Return the [x, y] coordinate for the center point of the cell that contains the specified text.  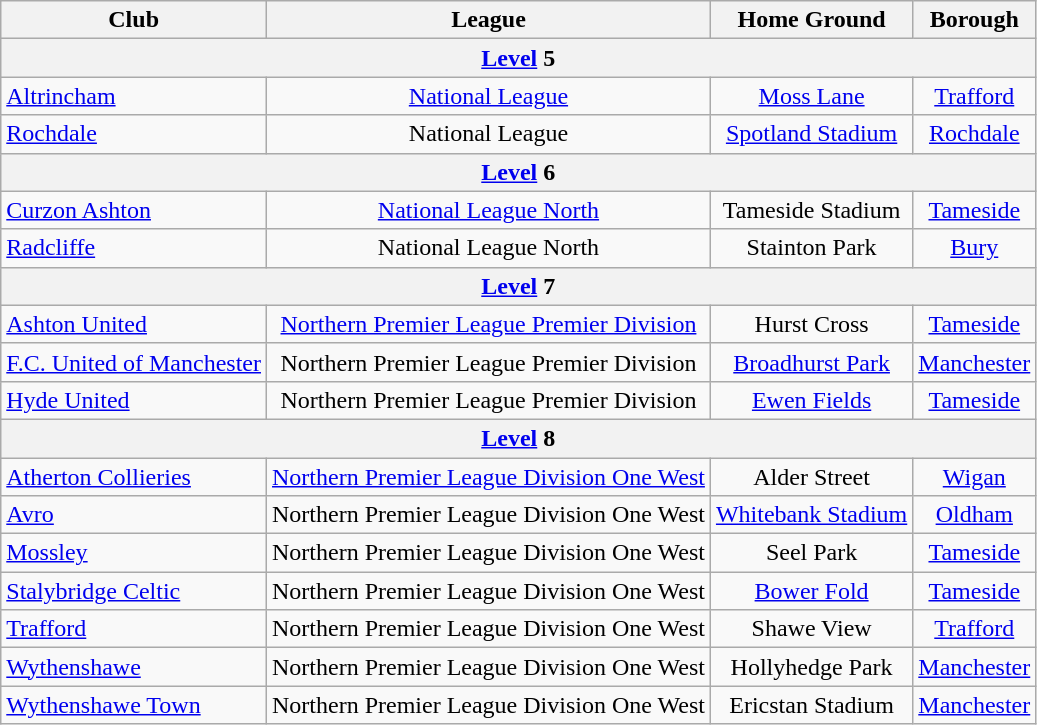
Wigan [974, 477]
Wythenshawe [134, 667]
F.C. United of Manchester [134, 362]
Stainton Park [811, 248]
Borough [974, 20]
Mossley [134, 553]
Hollyhedge Park [811, 667]
Wythenshawe Town [134, 705]
Hurst Cross [811, 324]
Bower Fold [811, 591]
Level 5 [518, 58]
Moss Lane [811, 96]
Shawe View [811, 629]
Alder Street [811, 477]
Bury [974, 248]
Radcliffe [134, 248]
Atherton Collieries [134, 477]
Seel Park [811, 553]
Broadhurst Park [811, 362]
Hyde United [134, 400]
Tameside Stadium [811, 210]
Altrincham [134, 96]
Stalybridge Celtic [134, 591]
Level 8 [518, 438]
Spotland Stadium [811, 134]
Level 6 [518, 172]
Curzon Ashton [134, 210]
Club [134, 20]
Whitebank Stadium [811, 515]
Ashton United [134, 324]
Level 7 [518, 286]
Home Ground [811, 20]
League [489, 20]
Ewen Fields [811, 400]
Oldham [974, 515]
Avro [134, 515]
Ericstan Stadium [811, 705]
